Return (x, y) of the center of cell containing provided text 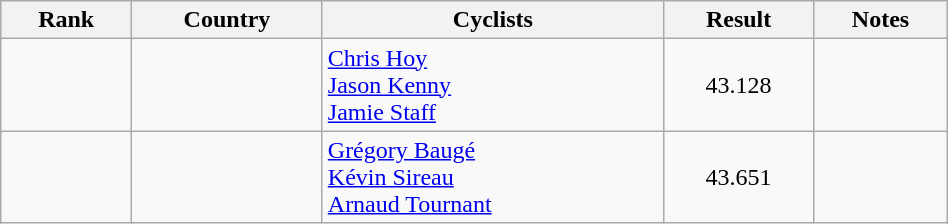
Cyclists (492, 20)
43.651 (738, 177)
Chris HoyJason KennyJamie Staff (492, 85)
Country (228, 20)
Result (738, 20)
Notes (880, 20)
43.128 (738, 85)
Rank (66, 20)
Grégory BaugéKévin SireauArnaud Tournant (492, 177)
